Return (X, Y) of the center of cell containing provided text 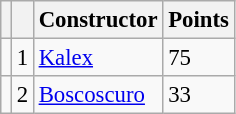
2 (22, 95)
Points (198, 20)
Constructor (98, 20)
Kalex (98, 58)
Boscoscuro (98, 95)
75 (198, 58)
33 (198, 95)
1 (22, 58)
